For the text-containing cell, return its midpoint in [x, y] coordinate format. 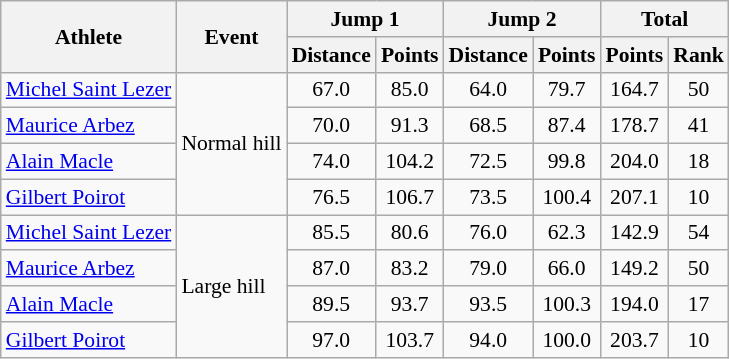
106.7 [410, 197]
18 [698, 162]
207.1 [635, 197]
79.7 [567, 90]
Jump 1 [366, 19]
70.0 [332, 126]
83.2 [410, 269]
93.7 [410, 304]
142.9 [635, 233]
100.0 [567, 340]
Event [231, 36]
85.5 [332, 233]
80.6 [410, 233]
194.0 [635, 304]
203.7 [635, 340]
94.0 [488, 340]
74.0 [332, 162]
Large hill [231, 286]
100.3 [567, 304]
17 [698, 304]
100.4 [567, 197]
93.5 [488, 304]
72.5 [488, 162]
149.2 [635, 269]
Jump 2 [522, 19]
62.3 [567, 233]
104.2 [410, 162]
99.8 [567, 162]
164.7 [635, 90]
204.0 [635, 162]
Athlete [89, 36]
76.0 [488, 233]
66.0 [567, 269]
41 [698, 126]
67.0 [332, 90]
87.4 [567, 126]
103.7 [410, 340]
73.5 [488, 197]
85.0 [410, 90]
91.3 [410, 126]
Total [665, 19]
Normal hill [231, 143]
54 [698, 233]
76.5 [332, 197]
97.0 [332, 340]
Rank [698, 55]
79.0 [488, 269]
89.5 [332, 304]
178.7 [635, 126]
87.0 [332, 269]
64.0 [488, 90]
68.5 [488, 126]
